Detect which cell encompasses the target text, then output its (x, y) center coordinate. 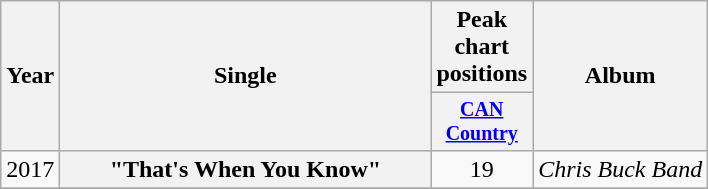
CAN Country (482, 122)
"That's When You Know" (246, 169)
Year (30, 76)
19 (482, 169)
Chris Buck Band (620, 169)
2017 (30, 169)
Single (246, 76)
Peak chartpositions (482, 47)
Album (620, 76)
